Return the [X, Y] coordinate for the center point of the cell that contains the specified text.  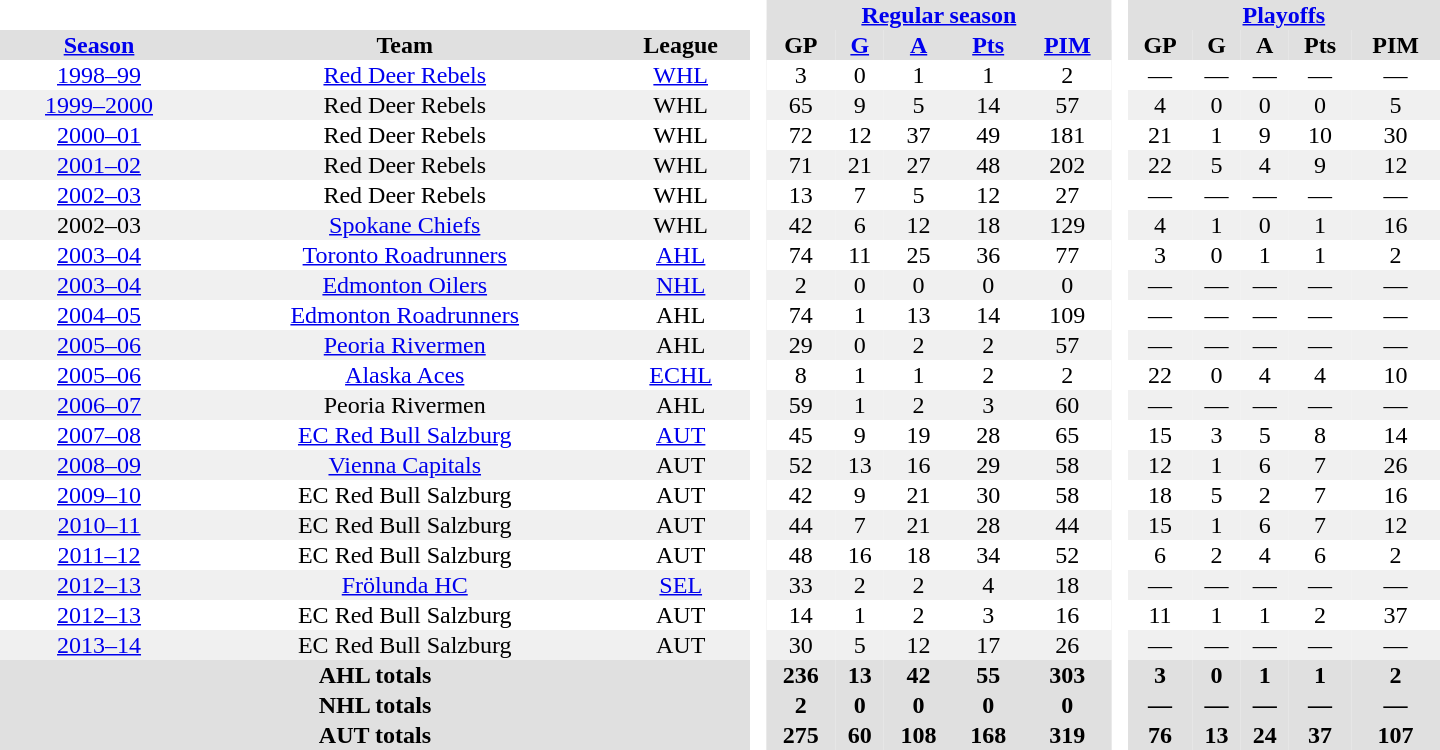
2010–11 [99, 525]
Playoffs [1284, 15]
2009–10 [99, 495]
71 [801, 165]
236 [801, 675]
181 [1068, 135]
45 [801, 435]
NHL [680, 285]
72 [801, 135]
55 [988, 675]
34 [988, 555]
1999–2000 [99, 105]
49 [988, 135]
Spokane Chiefs [404, 225]
275 [801, 735]
Team [404, 45]
303 [1068, 675]
77 [1068, 255]
2001–02 [99, 165]
ECHL [680, 375]
NHL totals [375, 705]
Edmonton Oilers [404, 285]
1998–99 [99, 75]
109 [1068, 315]
Alaska Aces [404, 375]
36 [988, 255]
319 [1068, 735]
108 [919, 735]
129 [1068, 225]
Season [99, 45]
25 [919, 255]
2008–09 [99, 465]
19 [919, 435]
Vienna Capitals [404, 465]
AHL totals [375, 675]
Toronto Roadrunners [404, 255]
59 [801, 405]
202 [1068, 165]
17 [988, 645]
Regular season [939, 15]
2011–12 [99, 555]
24 [1265, 735]
SEL [680, 585]
Edmonton Roadrunners [404, 315]
Frölunda HC [404, 585]
2000–01 [99, 135]
League [680, 45]
168 [988, 735]
2006–07 [99, 405]
107 [1396, 735]
76 [1160, 735]
2007–08 [99, 435]
33 [801, 585]
2004–05 [99, 315]
AUT totals [375, 735]
2013–14 [99, 645]
